Determine the (x, y) coordinate at the center of the cell enclosing the given text.  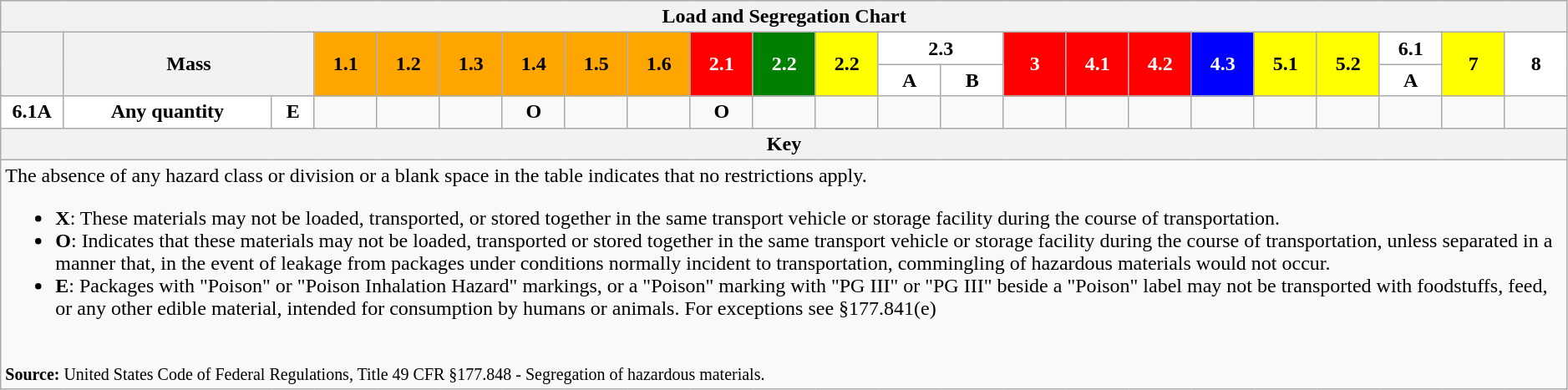
1.2 (408, 64)
Key (784, 144)
Any quantity (167, 112)
B (972, 80)
2.3 (941, 48)
2.1 (722, 64)
1.6 (658, 64)
4.2 (1160, 64)
3 (1034, 64)
Mass (189, 64)
5.2 (1348, 64)
6.1A (32, 112)
E (292, 112)
4.3 (1223, 64)
7 (1474, 64)
5.1 (1285, 64)
1.5 (596, 64)
1.4 (533, 64)
Load and Segregation Chart (784, 17)
1.3 (471, 64)
1.1 (346, 64)
6.1 (1410, 48)
8 (1535, 64)
4.1 (1098, 64)
